Find where the given text appears and provide that cell's center as [x, y] coordinate. 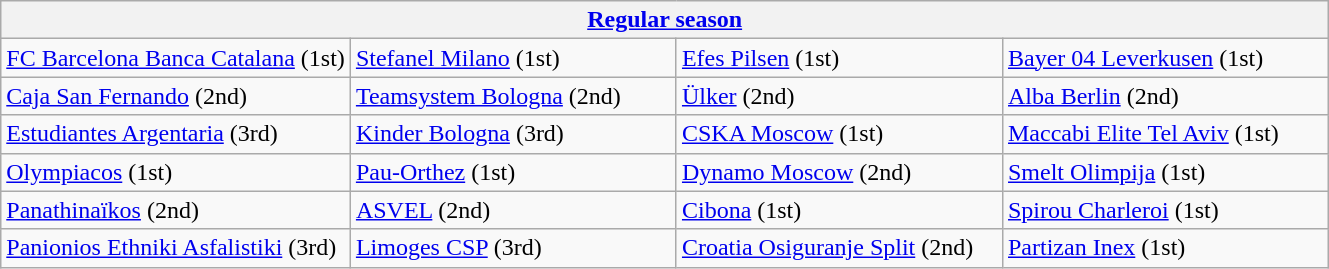
Cibona (1st) [839, 210]
Pau-Orthez (1st) [513, 172]
ASVEL (2nd) [513, 210]
Regular season [665, 20]
Estudiantes Argentaria (3rd) [176, 134]
Kinder Bologna (3rd) [513, 134]
FC Barcelona Banca Catalana (1st) [176, 58]
Efes Pilsen (1st) [839, 58]
Panionios Ethniki Asfalistiki (3rd) [176, 248]
Smelt Olimpija (1st) [1165, 172]
Spirou Charleroi (1st) [1165, 210]
Teamsystem Bologna (2nd) [513, 96]
Panathinaïkos (2nd) [176, 210]
Maccabi Elite Tel Aviv (1st) [1165, 134]
Stefanel Milano (1st) [513, 58]
Alba Berlin (2nd) [1165, 96]
Dynamo Moscow (2nd) [839, 172]
Caja San Fernando (2nd) [176, 96]
Olympiacos (1st) [176, 172]
Croatia Osiguranje Split (2nd) [839, 248]
CSKA Moscow (1st) [839, 134]
Limoges CSP (3rd) [513, 248]
Ülker (2nd) [839, 96]
Bayer 04 Leverkusen (1st) [1165, 58]
Partizan Inex (1st) [1165, 248]
